For the text-containing cell, return its midpoint in [x, y] coordinate format. 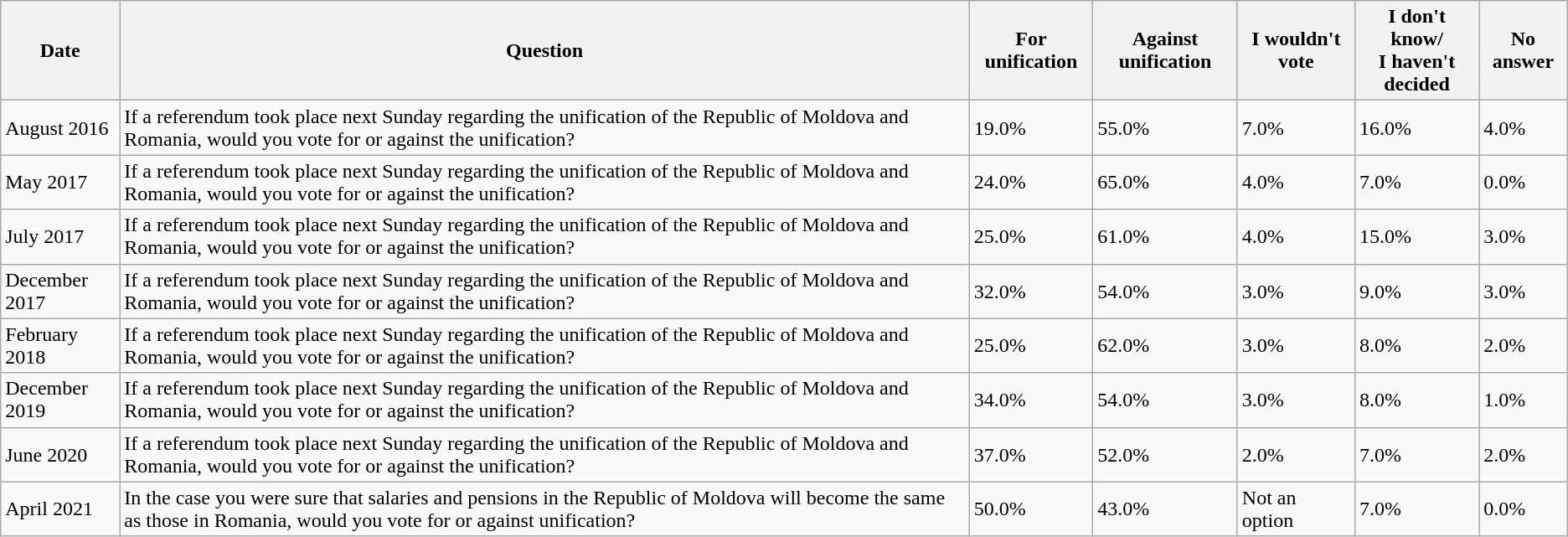
34.0% [1030, 400]
June 2020 [60, 454]
Not an option [1296, 509]
Date [60, 50]
24.0% [1030, 183]
55.0% [1166, 127]
December 2017 [60, 292]
37.0% [1030, 454]
Question [544, 50]
1.0% [1524, 400]
32.0% [1030, 292]
50.0% [1030, 509]
52.0% [1166, 454]
65.0% [1166, 183]
19.0% [1030, 127]
July 2017 [60, 236]
62.0% [1166, 345]
I wouldn't vote [1296, 50]
61.0% [1166, 236]
16.0% [1416, 127]
I don't know/I haven't decided [1416, 50]
9.0% [1416, 292]
December 2019 [60, 400]
43.0% [1166, 509]
No answer [1524, 50]
15.0% [1416, 236]
April 2021 [60, 509]
For unification [1030, 50]
May 2017 [60, 183]
August 2016 [60, 127]
February 2018 [60, 345]
Against unification [1166, 50]
